Search for the cell housing the specified text and yield its [x, y] center coordinate. 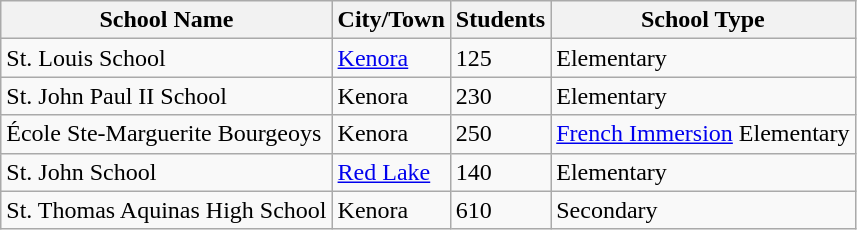
St. Louis School [166, 58]
St. John School [166, 172]
St. John Paul II School [166, 96]
610 [500, 210]
Red Lake [391, 172]
140 [500, 172]
125 [500, 58]
French Immersion Elementary [703, 134]
St. Thomas Aquinas High School [166, 210]
School Name [166, 20]
230 [500, 96]
250 [500, 134]
École Ste-Marguerite Bourgeoys [166, 134]
School Type [703, 20]
Students [500, 20]
City/Town [391, 20]
Secondary [703, 210]
